Search for the cell housing the specified text and yield its [X, Y] center coordinate. 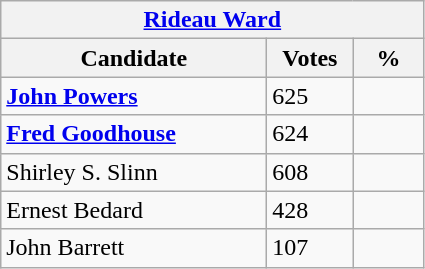
Shirley S. Slinn [134, 172]
Ernest Bedard [134, 210]
Votes [310, 58]
107 [310, 248]
624 [310, 134]
Fred Goodhouse [134, 134]
Rideau Ward [212, 20]
608 [310, 172]
Candidate [134, 58]
John Barrett [134, 248]
John Powers [134, 96]
625 [310, 96]
% [388, 58]
428 [310, 210]
